Identify which cell holds the provided text, then report its (X, Y) central coordinate. 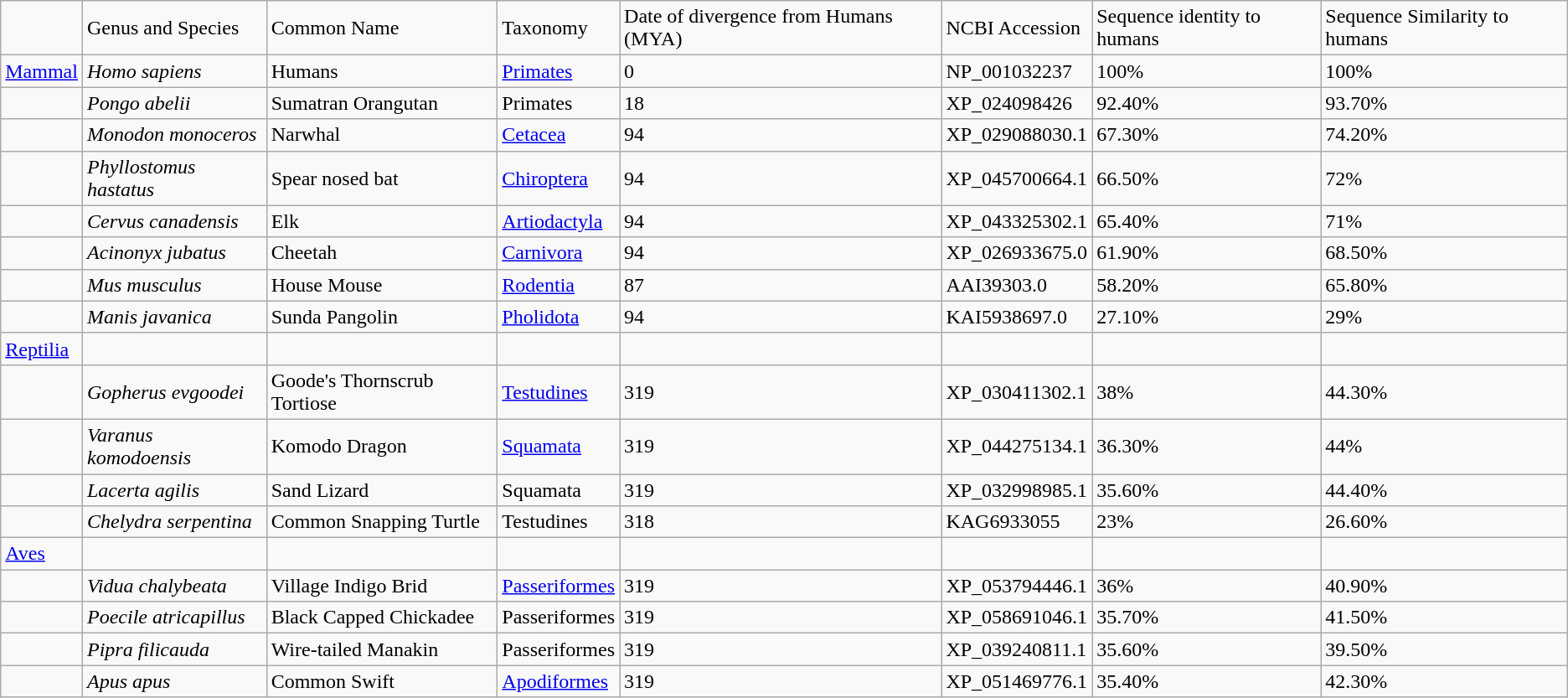
AAI39303.0 (1017, 285)
Komodo Dragon (382, 446)
39.50% (1444, 649)
Mammal (42, 71)
Manis javanica (174, 317)
Rodentia (559, 285)
Pipra filicauda (174, 649)
Carnivora (559, 253)
41.50% (1444, 618)
44.30% (1444, 392)
XP_044275134.1 (1017, 446)
26.60% (1444, 522)
38% (1206, 392)
Black Capped Chickadee (382, 618)
KAG6933055 (1017, 522)
72% (1444, 178)
Cetacea (559, 135)
XP_045700664.1 (1017, 178)
40.90% (1444, 586)
Village Indigo Brid (382, 586)
58.20% (1206, 285)
65.80% (1444, 285)
XP_058691046.1 (1017, 618)
XP_024098426 (1017, 103)
Vidua chalybeata (174, 586)
Lacerta agilis (174, 490)
74.20% (1444, 135)
36% (1206, 586)
71% (1444, 221)
Sumatran Orangutan (382, 103)
Mus musculus (174, 285)
61.90% (1206, 253)
42.30% (1444, 681)
Pholidota (559, 317)
Varanus komodoensis (174, 446)
Spear nosed bat (382, 178)
XP_029088030.1 (1017, 135)
Cervus canadensis (174, 221)
67.30% (1206, 135)
44.40% (1444, 490)
93.70% (1444, 103)
Apodiformes (559, 681)
27.10% (1206, 317)
XP_053794446.1 (1017, 586)
XP_032998985.1 (1017, 490)
Common Swift (382, 681)
29% (1444, 317)
318 (781, 522)
Narwhal (382, 135)
House Mouse (382, 285)
Humans (382, 71)
Common Name (382, 28)
Homo sapiens (174, 71)
NCBI Accession (1017, 28)
0 (781, 71)
Wire-tailed Manakin (382, 649)
44% (1444, 446)
Acinonyx jubatus (174, 253)
Chelydra serpentina (174, 522)
Sunda Pangolin (382, 317)
Cheetah (382, 253)
Pongo abelii (174, 103)
Artiodactyla (559, 221)
Goode's Thornscrub Tortiose (382, 392)
Elk (382, 221)
23% (1206, 522)
XP_030411302.1 (1017, 392)
Common Snapping Turtle (382, 522)
Monodon monoceros (174, 135)
68.50% (1444, 253)
36.30% (1206, 446)
92.40% (1206, 103)
Sequence Similarity to humans (1444, 28)
35.40% (1206, 681)
Poecile atricapillus (174, 618)
Chiroptera (559, 178)
NP_001032237 (1017, 71)
Apus apus (174, 681)
Taxonomy (559, 28)
XP_043325302.1 (1017, 221)
87 (781, 285)
Gopherus evgoodei (174, 392)
Sequence identity to humans (1206, 28)
Phyllostomus hastatus (174, 178)
XP_039240811.1 (1017, 649)
Sand Lizard (382, 490)
66.50% (1206, 178)
Date of divergence from Humans (MYA) (781, 28)
Genus and Species (174, 28)
18 (781, 103)
35.70% (1206, 618)
Reptilia (42, 349)
KAI5938697.0 (1017, 317)
65.40% (1206, 221)
Aves (42, 554)
XP_026933675.0 (1017, 253)
XP_051469776.1 (1017, 681)
